Pinpoint the cell where the given text exists, returning its [X, Y] midpoint coordinate. 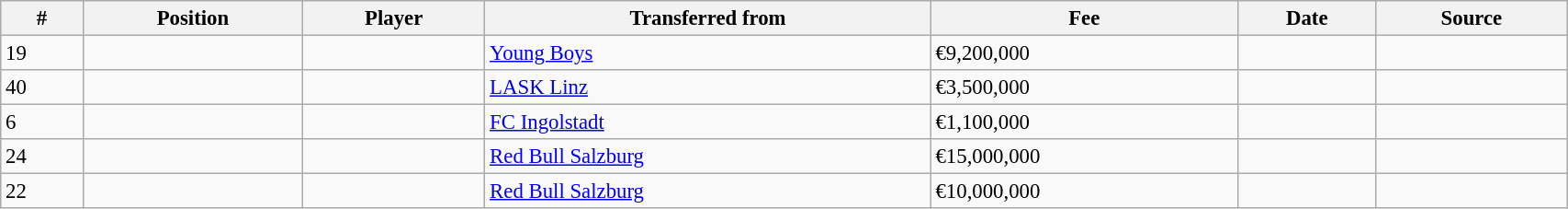
22 [42, 192]
Transferred from [707, 18]
Young Boys [707, 53]
Date [1306, 18]
Player [394, 18]
Fee [1084, 18]
24 [42, 157]
19 [42, 53]
€9,200,000 [1084, 53]
LASK Linz [707, 87]
Position [193, 18]
6 [42, 122]
€15,000,000 [1084, 157]
€10,000,000 [1084, 192]
€3,500,000 [1084, 87]
FC Ingolstadt [707, 122]
40 [42, 87]
€1,100,000 [1084, 122]
# [42, 18]
Source [1472, 18]
